From the cell containing the given text, extract its center point as (x, y) coordinate. 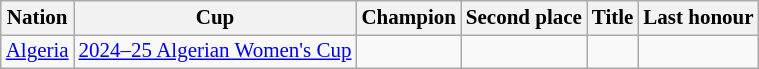
Last honour (698, 18)
Nation (38, 18)
Cup (216, 18)
Second place (524, 18)
2024–25 Algerian Women's Cup (216, 52)
Title (613, 18)
Champion (408, 18)
Algeria (38, 52)
